Return [x, y] of the center of cell containing provided text 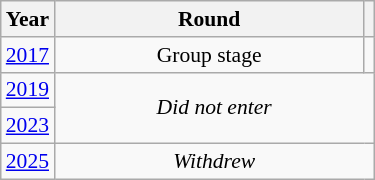
2025 [28, 162]
Withdrew [214, 162]
2019 [28, 90]
2023 [28, 126]
2017 [28, 55]
Round [209, 19]
Did not enter [214, 108]
Group stage [209, 55]
Year [28, 19]
